Return the [x, y] coordinate for the center point of the cell that contains the specified text.  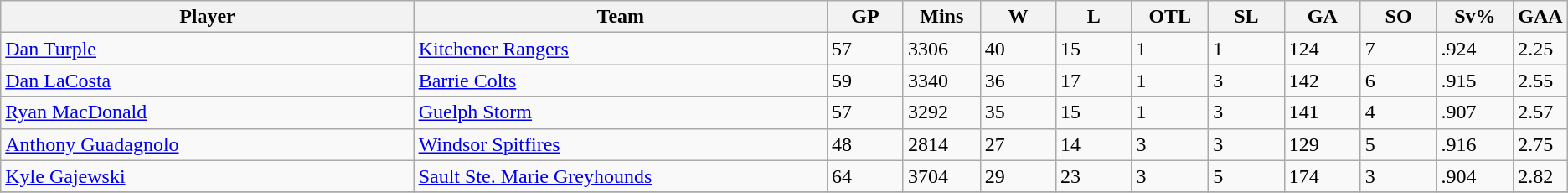
2814 [941, 144]
GA [1322, 17]
59 [866, 81]
Mins [941, 17]
2.55 [1541, 81]
2.57 [1541, 112]
6 [1399, 81]
.915 [1475, 81]
Team [620, 17]
29 [1018, 176]
174 [1322, 176]
2.82 [1541, 176]
142 [1322, 81]
GP [866, 17]
Sv% [1475, 17]
3306 [941, 49]
3340 [941, 81]
Ryan MacDonald [208, 112]
.904 [1475, 176]
129 [1322, 144]
Kitchener Rangers [620, 49]
Guelph Storm [620, 112]
48 [866, 144]
.907 [1475, 112]
3704 [941, 176]
Kyle Gajewski [208, 176]
40 [1018, 49]
124 [1322, 49]
27 [1018, 144]
4 [1399, 112]
SO [1399, 17]
2.75 [1541, 144]
.916 [1475, 144]
2.25 [1541, 49]
Player [208, 17]
SL [1246, 17]
7 [1399, 49]
Dan Turple [208, 49]
GAA [1541, 17]
64 [866, 176]
L [1094, 17]
Dan LaCosta [208, 81]
3292 [941, 112]
Barrie Colts [620, 81]
Anthony Guadagnolo [208, 144]
OTL [1170, 17]
17 [1094, 81]
23 [1094, 176]
W [1018, 17]
141 [1322, 112]
Sault Ste. Marie Greyhounds [620, 176]
36 [1018, 81]
14 [1094, 144]
.924 [1475, 49]
Windsor Spitfires [620, 144]
35 [1018, 112]
